Pinpoint the cell where the given text exists, returning its (X, Y) midpoint coordinate. 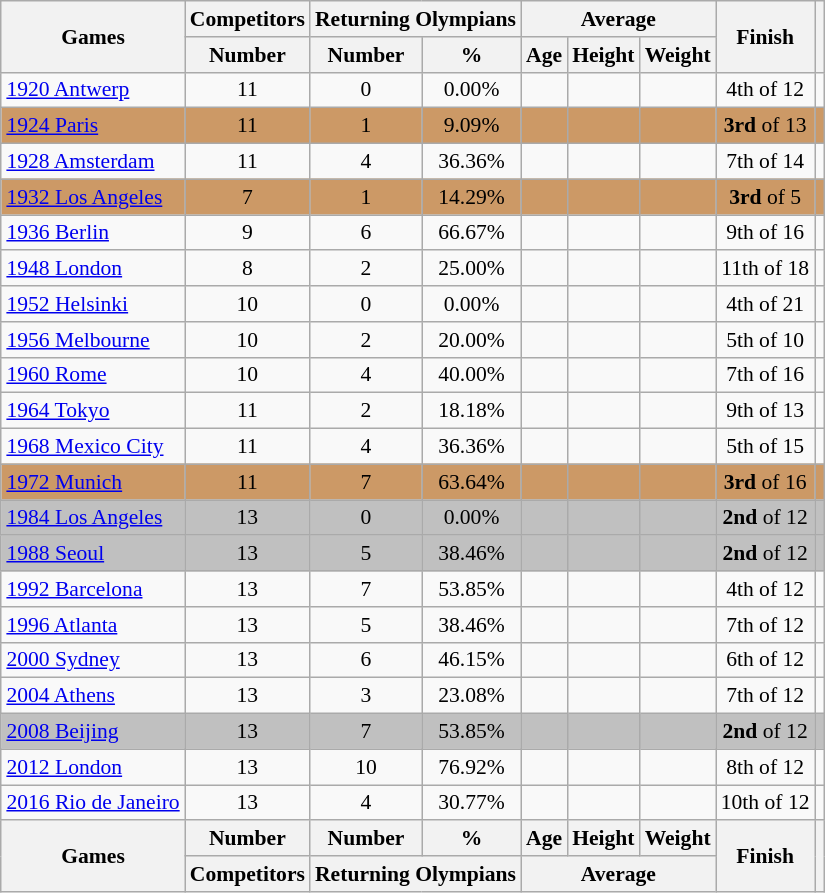
2000 Sydney (92, 660)
8 (248, 269)
25.00% (472, 269)
1956 Melbourne (92, 340)
1928 Amsterdam (92, 162)
30.77% (472, 803)
1960 Rome (92, 375)
4th of 21 (766, 304)
1948 London (92, 269)
1992 Barcelona (92, 589)
5th of 10 (766, 340)
1920 Antwerp (92, 90)
20.00% (472, 340)
40.00% (472, 375)
66.67% (472, 233)
1924 Paris (92, 126)
18.18% (472, 411)
1972 Munich (92, 482)
14.29% (472, 197)
3rd of 13 (766, 126)
46.15% (472, 660)
2004 Athens (92, 696)
1932 Los Angeles (92, 197)
1968 Mexico City (92, 447)
63.64% (472, 482)
1952 Helsinki (92, 304)
5th of 15 (766, 447)
3rd of 16 (766, 482)
9th of 13 (766, 411)
76.92% (472, 767)
6th of 12 (766, 660)
2008 Beijing (92, 732)
9th of 16 (766, 233)
1984 Los Angeles (92, 518)
9.09% (472, 126)
2012 London (92, 767)
1964 Tokyo (92, 411)
2016 Rio de Janeiro (92, 803)
9 (248, 233)
3rd of 5 (766, 197)
23.08% (472, 696)
1988 Seoul (92, 554)
7th of 16 (766, 375)
7th of 14 (766, 162)
10th of 12 (766, 803)
1996 Atlanta (92, 625)
3 (366, 696)
1936 Berlin (92, 233)
8th of 12 (766, 767)
11th of 18 (766, 269)
